Provide the [x, y] coordinate of the cell's center where the given text is located.  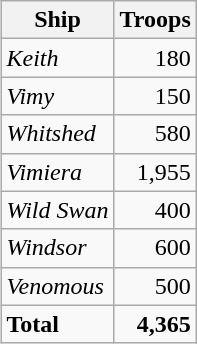
Vimiera [58, 172]
Whitshed [58, 134]
500 [155, 286]
580 [155, 134]
Ship [58, 20]
600 [155, 248]
1,955 [155, 172]
Windsor [58, 248]
400 [155, 210]
4,365 [155, 324]
Wild Swan [58, 210]
Total [58, 324]
150 [155, 96]
180 [155, 58]
Vimy [58, 96]
Keith [58, 58]
Troops [155, 20]
Venomous [58, 286]
